Detect which cell encompasses the target text, then output its (X, Y) center coordinate. 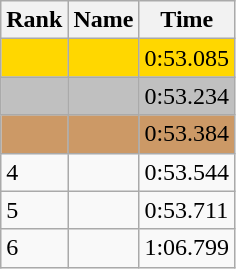
Rank (34, 20)
Name (104, 20)
0:53.234 (187, 96)
5 (34, 210)
0:53.711 (187, 210)
0:53.085 (187, 58)
1:06.799 (187, 248)
0:53.544 (187, 172)
Time (187, 20)
6 (34, 248)
4 (34, 172)
0:53.384 (187, 134)
